Detect which cell encompasses the target text, then output its (x, y) center coordinate. 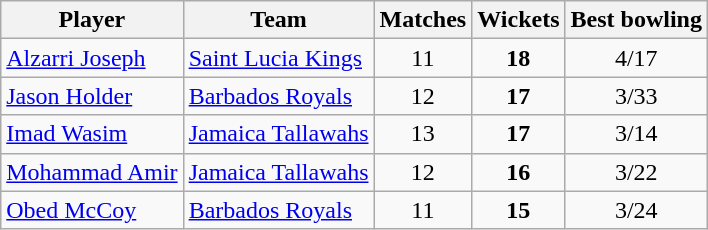
18 (518, 58)
Player (92, 20)
Jason Holder (92, 96)
3/33 (636, 96)
Wickets (518, 20)
3/22 (636, 172)
15 (518, 210)
Matches (423, 20)
3/14 (636, 134)
4/17 (636, 58)
Best bowling (636, 20)
Alzarri Joseph (92, 58)
16 (518, 172)
Obed McCoy (92, 210)
Saint Lucia Kings (278, 58)
Mohammad Amir (92, 172)
13 (423, 134)
3/24 (636, 210)
Team (278, 20)
Imad Wasim (92, 134)
